Determine the (X, Y) coordinate at the center of the cell enclosing the given text.  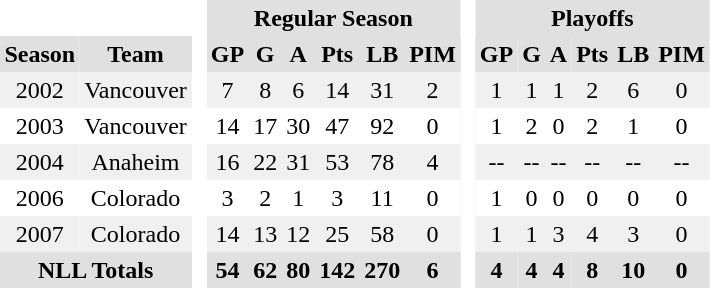
Team (136, 54)
13 (266, 234)
Playoffs (592, 18)
10 (634, 270)
2002 (40, 90)
47 (338, 126)
58 (382, 234)
2003 (40, 126)
NLL Totals (96, 270)
80 (298, 270)
142 (338, 270)
7 (227, 90)
78 (382, 162)
53 (338, 162)
Regular Season (333, 18)
16 (227, 162)
22 (266, 162)
Anaheim (136, 162)
2006 (40, 198)
92 (382, 126)
62 (266, 270)
17 (266, 126)
11 (382, 198)
54 (227, 270)
270 (382, 270)
2004 (40, 162)
12 (298, 234)
2007 (40, 234)
25 (338, 234)
Season (40, 54)
30 (298, 126)
